For the text-containing cell, return its midpoint in (x, y) coordinate format. 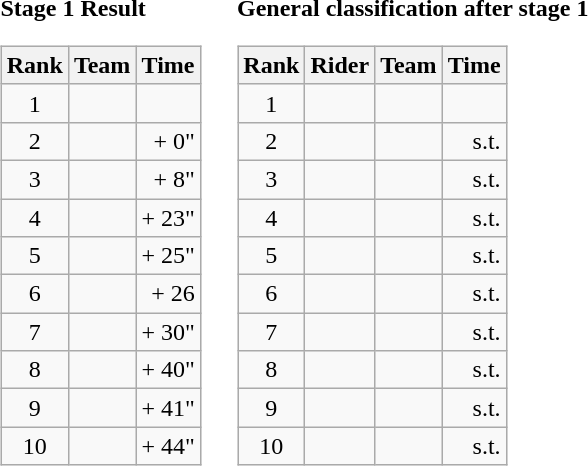
+ 30" (168, 332)
+ 44" (168, 446)
+ 25" (168, 256)
+ 40" (168, 370)
+ 23" (168, 217)
+ 8" (168, 179)
Rider (340, 65)
+ 26 (168, 294)
+ 0" (168, 141)
+ 41" (168, 408)
